Output the (X, Y) coordinate of the center of the cell containing the given text.  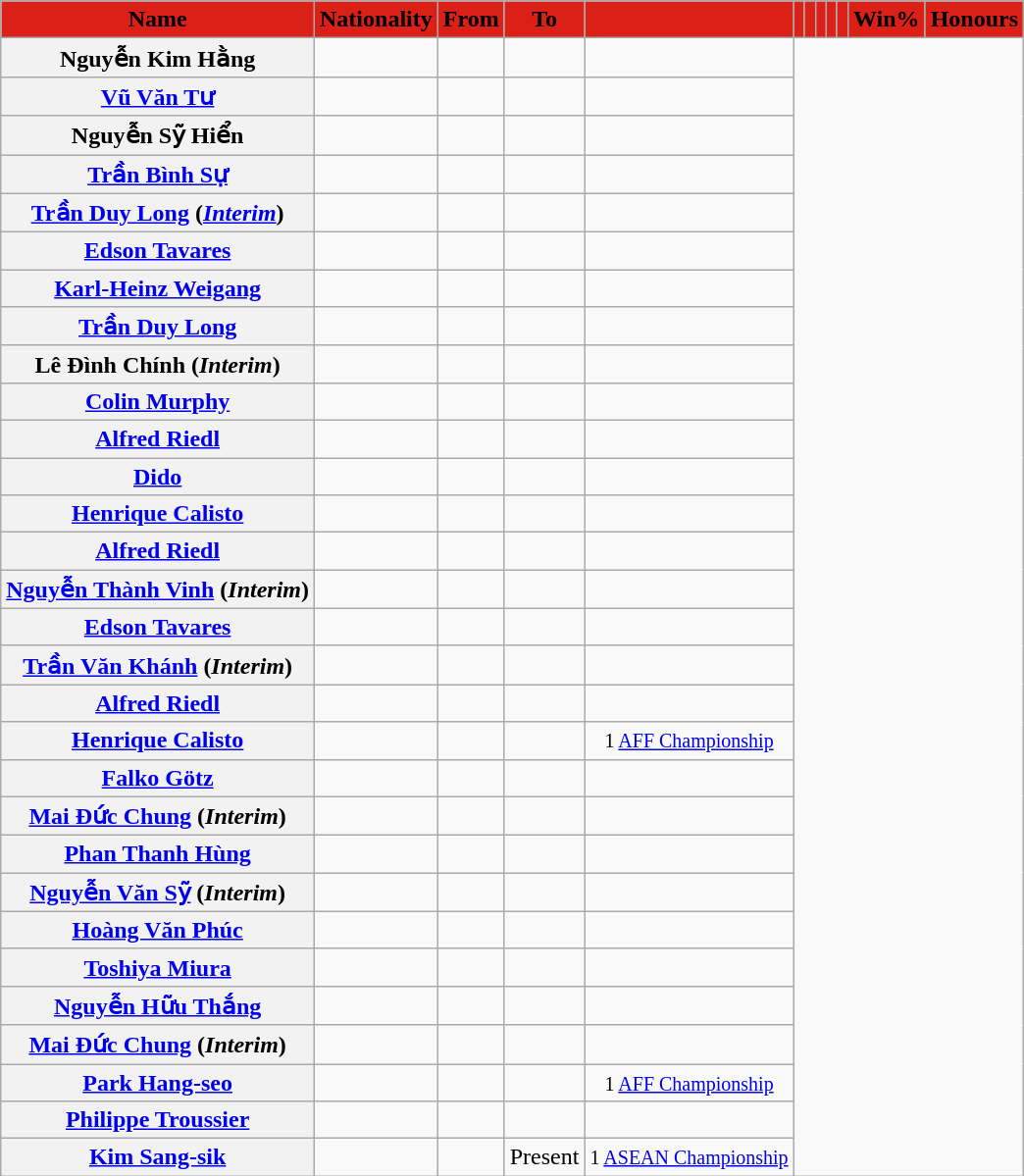
Name (158, 20)
Nguyễn Thành Vinh (Interim) (158, 589)
Trần Duy Long (Interim) (158, 213)
Dido (158, 476)
Nguyễn Sỹ Hiển (158, 135)
Present (544, 1157)
Win% (887, 20)
Nguyễn Hữu Thắng (158, 1005)
Nguyễn Văn Sỹ (Interim) (158, 893)
Colin Murphy (158, 401)
Nationality (377, 20)
Honours (974, 20)
To (544, 20)
Phan Thanh Hùng (158, 854)
Nguyễn Kim Hằng (158, 58)
Vũ Văn Tư (158, 96)
Trần Bình Sự (158, 175)
Hoàng Văn Phúc (158, 930)
1 ASEAN Championship (689, 1157)
Park Hang-seo (158, 1082)
Lê Đình Chính (Interim) (158, 364)
Kim Sang-sik (158, 1157)
Karl-Heinz Weigang (158, 288)
Trần Duy Long (158, 327)
From (471, 20)
Toshiya Miura (158, 967)
Falko Götz (158, 778)
Trần Văn Khánh (Interim) (158, 665)
Philippe Troussier (158, 1120)
